Return (X, Y) of the center of cell containing provided text 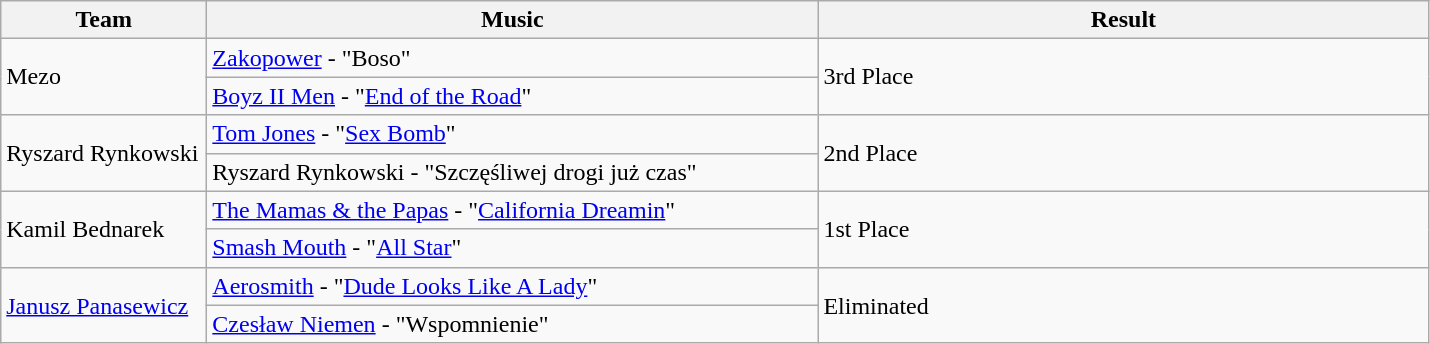
Kamil Bednarek (104, 229)
1st Place (1124, 229)
Team (104, 20)
The Mamas & the Papas - "California Dreamin" (512, 210)
Aerosmith - "Dude Looks Like A Lady" (512, 286)
Janusz Panasewicz (104, 305)
Zakopower - "Boso" (512, 58)
2nd Place (1124, 153)
Mezo (104, 77)
Music (512, 20)
Result (1124, 20)
Smash Mouth - "All Star" (512, 248)
Boyz II Men - "End of the Road" (512, 96)
Czesław Niemen - "Wspomnienie" (512, 324)
Eliminated (1124, 305)
Ryszard Rynkowski (104, 153)
Tom Jones - "Sex Bomb" (512, 134)
3rd Place (1124, 77)
Ryszard Rynkowski - "Szczęśliwej drogi już czas" (512, 172)
